Pinpoint the cell where the given text exists, returning its (x, y) midpoint coordinate. 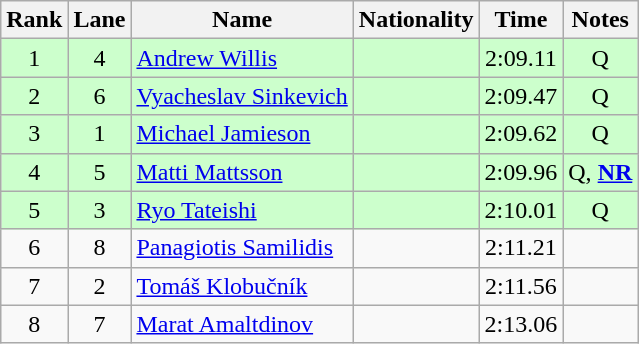
2:09.11 (521, 58)
2:11.56 (521, 286)
Marat Amaltdinov (242, 324)
2:09.47 (521, 96)
Lane (100, 20)
Q, NR (600, 172)
Vyacheslav Sinkevich (242, 96)
Time (521, 20)
Notes (600, 20)
Name (242, 20)
2:09.62 (521, 134)
Rank (34, 20)
Nationality (416, 20)
2:09.96 (521, 172)
Andrew Willis (242, 58)
2:10.01 (521, 210)
Ryo Tateishi (242, 210)
Michael Jamieson (242, 134)
2:11.21 (521, 248)
Matti Mattsson (242, 172)
2:13.06 (521, 324)
Panagiotis Samilidis (242, 248)
Tomáš Klobučník (242, 286)
